Scan for the cell matching the given text and deliver its (X, Y) coordinate at center. 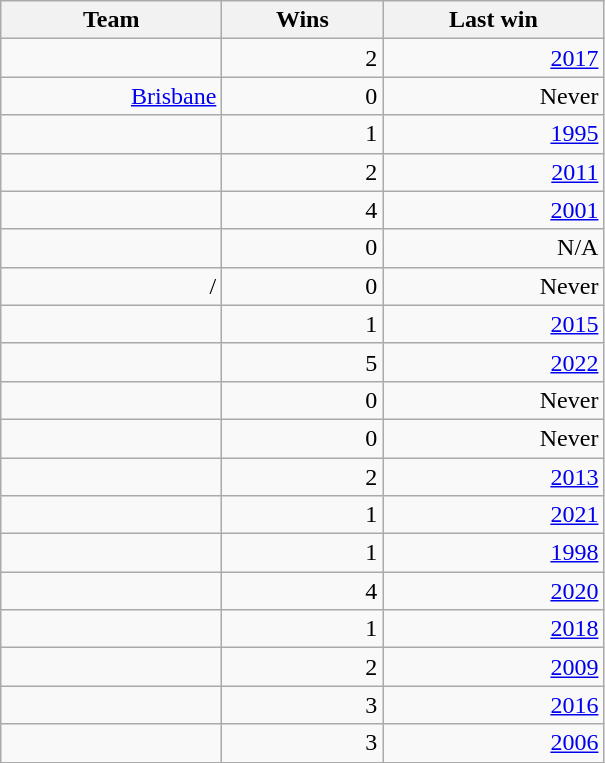
2009 (494, 667)
5 (302, 362)
N/A (494, 248)
Team (112, 20)
1995 (494, 134)
2021 (494, 515)
2017 (494, 58)
2022 (494, 362)
2006 (494, 743)
2016 (494, 705)
Brisbane (112, 96)
Last win (494, 20)
2015 (494, 324)
2020 (494, 591)
2018 (494, 629)
2001 (494, 210)
Wins (302, 20)
2013 (494, 477)
1998 (494, 553)
/ (112, 286)
2011 (494, 172)
